For the text-containing cell, return its midpoint in (x, y) coordinate format. 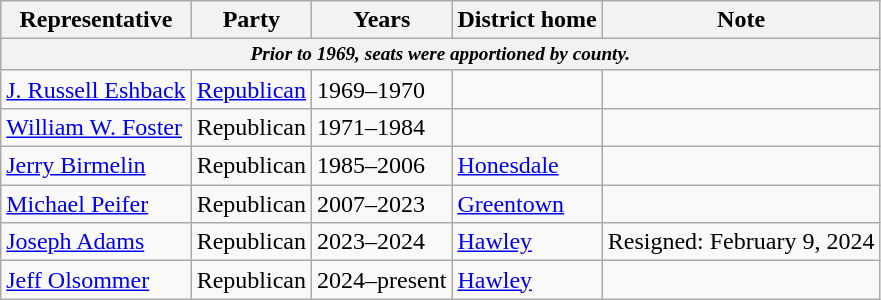
Note (741, 20)
Representative (96, 20)
Honesdale (527, 166)
Jerry Birmelin (96, 166)
1971–1984 (382, 128)
William W. Foster (96, 128)
Greentown (527, 204)
2024–present (382, 280)
Jeff Olsommer (96, 280)
Years (382, 20)
Joseph Adams (96, 242)
Party (251, 20)
Resigned: February 9, 2024 (741, 242)
J. Russell Eshback (96, 89)
1985–2006 (382, 166)
District home (527, 20)
2007–2023 (382, 204)
Michael Peifer (96, 204)
2023–2024 (382, 242)
1969–1970 (382, 89)
Prior to 1969, seats were apportioned by county. (440, 55)
